Identify which cell holds the provided text, then report its (x, y) central coordinate. 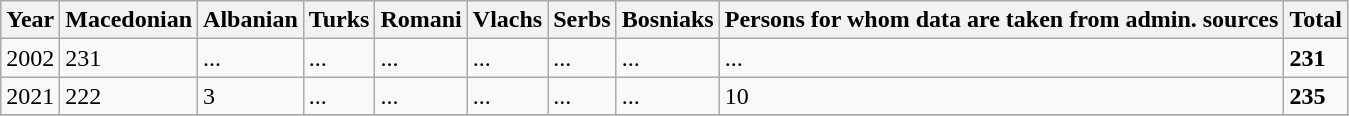
2002 (30, 58)
Total (1316, 20)
10 (1002, 96)
Year (30, 20)
235 (1316, 96)
3 (251, 96)
Turks (339, 20)
Albanian (251, 20)
Persons for whom data are taken from admin. sources (1002, 20)
Romani (421, 20)
Bosniaks (668, 20)
Serbs (582, 20)
Vlachs (507, 20)
222 (129, 96)
Macedonian (129, 20)
2021 (30, 96)
